Search for the cell housing the specified text and yield its (x, y) center coordinate. 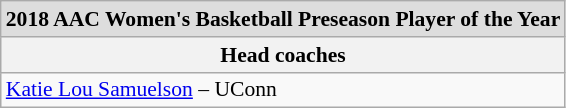
Katie Lou Samuelson – UConn (284, 90)
Head coaches (284, 55)
2018 AAC Women's Basketball Preseason Player of the Year (284, 19)
